Identify which cell holds the provided text, then report its [X, Y] central coordinate. 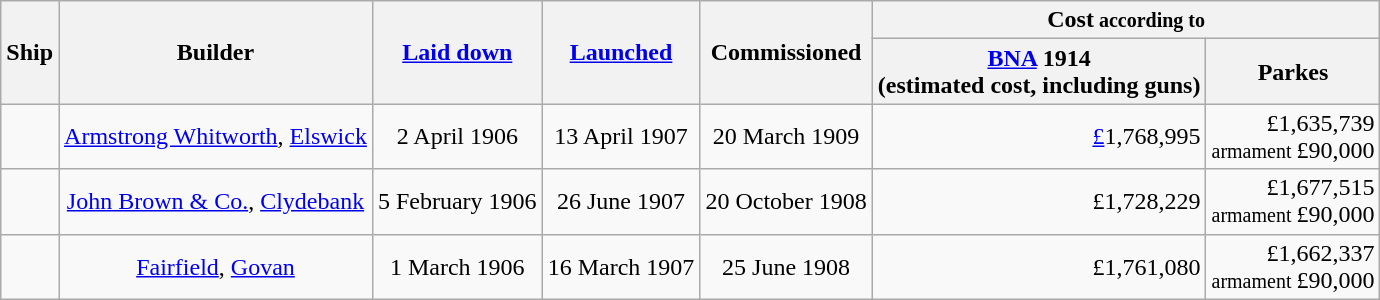
Laid down [457, 52]
Parkes [1293, 72]
Builder [216, 52]
2 April 1906 [457, 136]
1 March 1906 [457, 266]
20 October 1908 [786, 202]
BNA 1914 (estimated cost, including guns) [1039, 72]
Armstrong Whitworth, Elswick [216, 136]
£1,677,515armament £90,000 [1293, 202]
20 March 1909 [786, 136]
Ship [30, 52]
£1,768,995 [1039, 136]
5 February 1906 [457, 202]
Cost according to [1126, 20]
26 June 1907 [621, 202]
16 March 1907 [621, 266]
Commissioned [786, 52]
£1,662,337armament £90,000 [1293, 266]
£1,635,739armament £90,000 [1293, 136]
25 June 1908 [786, 266]
13 April 1907 [621, 136]
Fairfield, Govan [216, 266]
Launched [621, 52]
John Brown & Co., Clydebank [216, 202]
£1,728,229 [1039, 202]
£1,761,080 [1039, 266]
